Capture the cell that displays the provided text and extract its [x, y] central coordinate. 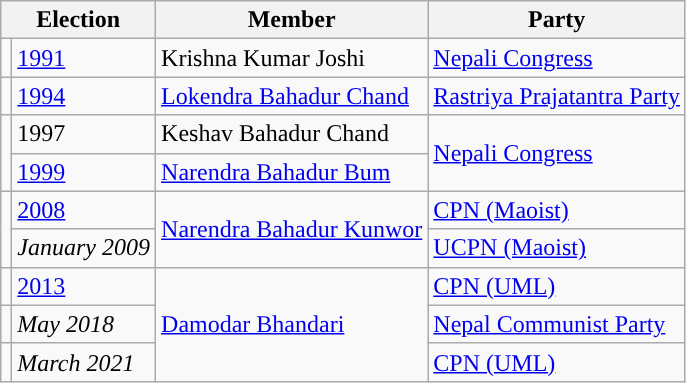
1994 [84, 96]
CPN (Maoist) [557, 210]
2013 [84, 286]
Member [292, 20]
Krishna Kumar Joshi [292, 58]
Election [78, 20]
May 2018 [84, 324]
Keshav Bahadur Chand [292, 134]
Nepal Communist Party [557, 324]
Narendra Bahadur Kunwor [292, 229]
1997 [84, 134]
January 2009 [84, 248]
Lokendra Bahadur Chand [292, 96]
Rastriya Prajatantra Party [557, 96]
UCPN (Maoist) [557, 248]
Party [557, 20]
Damodar Bhandari [292, 324]
1999 [84, 172]
March 2021 [84, 362]
Narendra Bahadur Bum [292, 172]
1991 [84, 58]
2008 [84, 210]
